Locate the cell with the specified text and output its (X, Y) center coordinate. 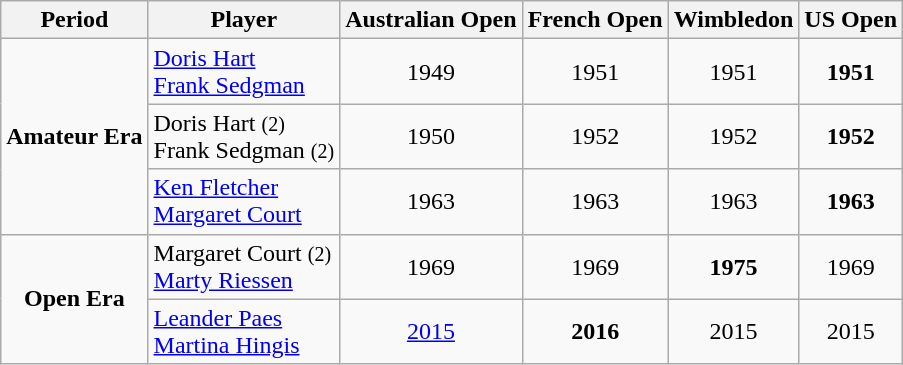
Period (74, 20)
Margaret Court (2) Marty Riessen (244, 266)
Doris Hart Frank Sedgman (244, 72)
1950 (431, 136)
Open Era (74, 299)
1949 (431, 72)
Ken Fletcher Margaret Court (244, 202)
Amateur Era (74, 136)
US Open (851, 20)
Doris Hart (2) Frank Sedgman (2) (244, 136)
Leander Paes Martina Hingis (244, 332)
Wimbledon (734, 20)
Player (244, 20)
1975 (734, 266)
French Open (595, 20)
Australian Open (431, 20)
2016 (595, 332)
